Provide the (x, y) coordinate of the cell's center where the given text is located.  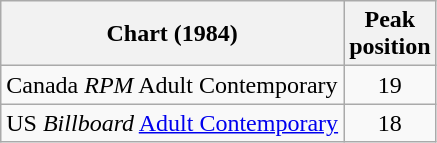
18 (390, 123)
Chart (1984) (172, 34)
Canada RPM Adult Contemporary (172, 85)
19 (390, 85)
Peakposition (390, 34)
US Billboard Adult Contemporary (172, 123)
